Determine the [x, y] coordinate at the center of the cell enclosing the given text.  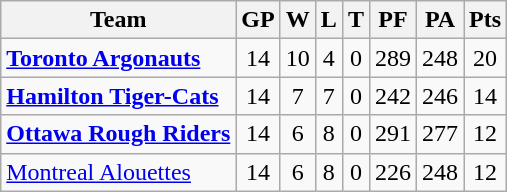
Toronto Argonauts [118, 58]
4 [328, 58]
289 [392, 58]
Pts [486, 20]
Ottawa Rough Riders [118, 134]
Montreal Alouettes [118, 172]
226 [392, 172]
PF [392, 20]
W [298, 20]
242 [392, 96]
Hamilton Tiger-Cats [118, 96]
246 [440, 96]
20 [486, 58]
Team [118, 20]
T [356, 20]
10 [298, 58]
291 [392, 134]
L [328, 20]
277 [440, 134]
GP [258, 20]
PA [440, 20]
